Capture the cell that displays the provided text and extract its (x, y) central coordinate. 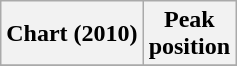
Peakposition (189, 34)
Chart (2010) (72, 34)
